Determine the [x, y] coordinate at the center of the cell enclosing the given text.  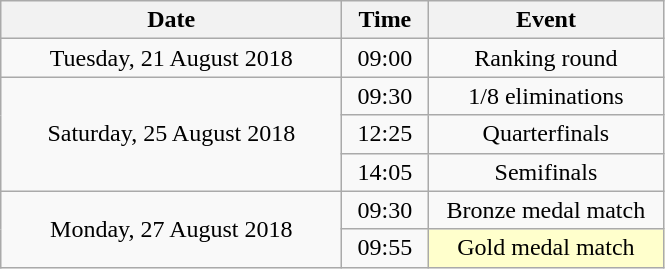
Saturday, 25 August 2018 [172, 134]
09:00 [385, 58]
Tuesday, 21 August 2018 [172, 58]
Event [546, 20]
Monday, 27 August 2018 [172, 229]
14:05 [385, 172]
09:55 [385, 248]
Quarterfinals [546, 134]
12:25 [385, 134]
Ranking round [546, 58]
Gold medal match [546, 248]
1/8 eliminations [546, 96]
Bronze medal match [546, 210]
Semifinals [546, 172]
Date [172, 20]
Time [385, 20]
